Return (x, y) of the center of cell containing provided text 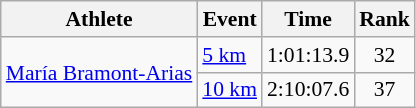
10 km (230, 90)
Rank (384, 19)
Event (230, 19)
1:01:13.9 (308, 55)
2:10:07.6 (308, 90)
Athlete (100, 19)
5 km (230, 55)
María Bramont-Arias (100, 72)
37 (384, 90)
32 (384, 55)
Time (308, 19)
